Locate the cell with the specified text and output its [x, y] center coordinate. 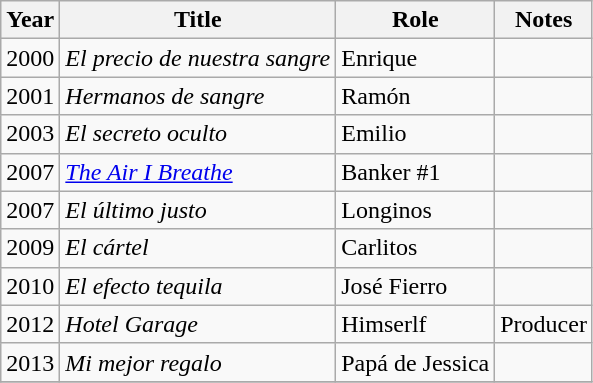
2001 [30, 96]
The Air I Breathe [198, 172]
2009 [30, 248]
2010 [30, 286]
2013 [30, 362]
El precio de nuestra sangre [198, 58]
Role [416, 20]
Himserlf [416, 324]
Producer [544, 324]
El secreto oculto [198, 134]
El último justo [198, 210]
2003 [30, 134]
Hotel Garage [198, 324]
Enrique [416, 58]
Hermanos de sangre [198, 96]
Notes [544, 20]
Carlitos [416, 248]
El efecto tequila [198, 286]
Longinos [416, 210]
El cártel [198, 248]
José Fierro [416, 286]
Title [198, 20]
2000 [30, 58]
Mi mejor regalo [198, 362]
Ramón [416, 96]
Emilio [416, 134]
Papá de Jessica [416, 362]
2012 [30, 324]
Year [30, 20]
Banker #1 [416, 172]
